Output the (X, Y) coordinate of the center of the cell containing the given text.  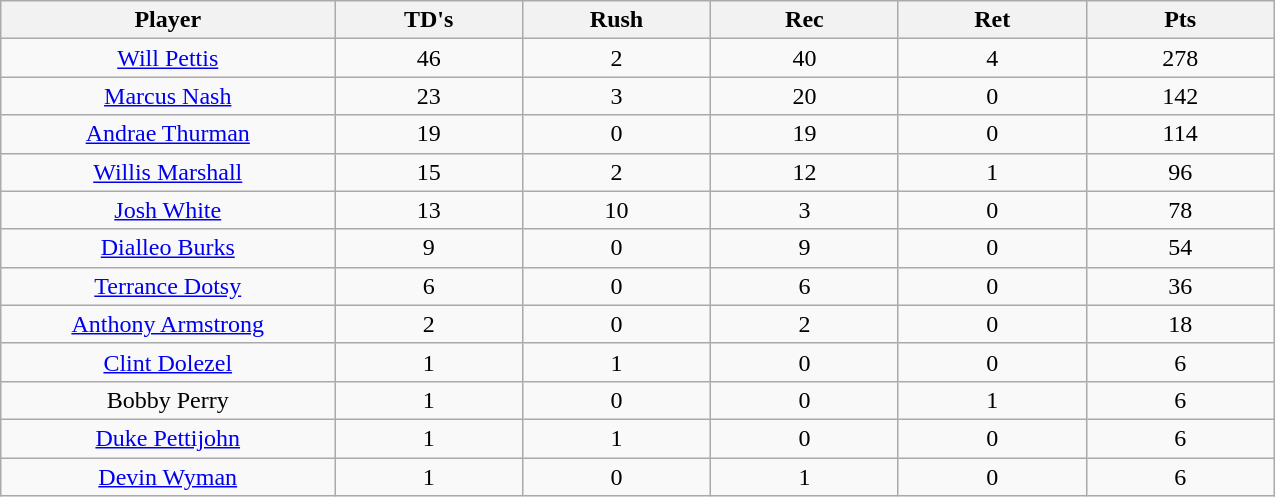
Anthony Armstrong (168, 324)
46 (429, 58)
18 (1180, 324)
96 (1180, 172)
23 (429, 96)
Andrae Thurman (168, 134)
Josh White (168, 210)
4 (992, 58)
Terrance Dotsy (168, 286)
Pts (1180, 20)
Bobby Perry (168, 400)
Marcus Nash (168, 96)
20 (804, 96)
Will Pettis (168, 58)
Ret (992, 20)
12 (804, 172)
40 (804, 58)
TD's (429, 20)
114 (1180, 134)
Player (168, 20)
15 (429, 172)
54 (1180, 248)
36 (1180, 286)
Rush (617, 20)
278 (1180, 58)
13 (429, 210)
Devin Wyman (168, 477)
Willis Marshall (168, 172)
Dialleo Burks (168, 248)
Rec (804, 20)
Duke Pettijohn (168, 438)
10 (617, 210)
78 (1180, 210)
Clint Dolezel (168, 362)
142 (1180, 96)
